From the cell containing the given text, extract its center point as [x, y] coordinate. 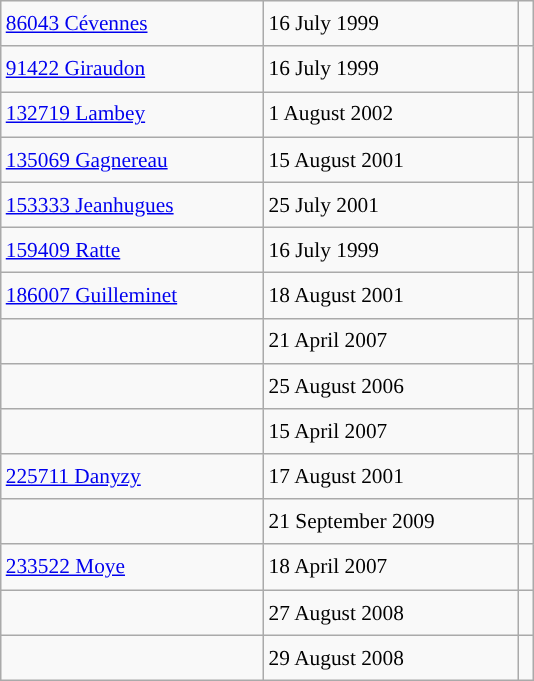
1 August 2002 [392, 114]
18 August 2001 [392, 296]
91422 Giraudon [132, 68]
25 August 2006 [392, 386]
27 August 2008 [392, 612]
132719 Lambey [132, 114]
186007 Guilleminet [132, 296]
135069 Gagnereau [132, 160]
17 August 2001 [392, 476]
25 July 2001 [392, 204]
18 April 2007 [392, 566]
225711 Danyzy [132, 476]
21 September 2009 [392, 522]
15 August 2001 [392, 160]
15 April 2007 [392, 432]
153333 Jeanhugues [132, 204]
86043 Cévennes [132, 24]
159409 Ratte [132, 250]
29 August 2008 [392, 658]
233522 Moye [132, 566]
21 April 2007 [392, 340]
